Capture the cell that displays the provided text and extract its [x, y] central coordinate. 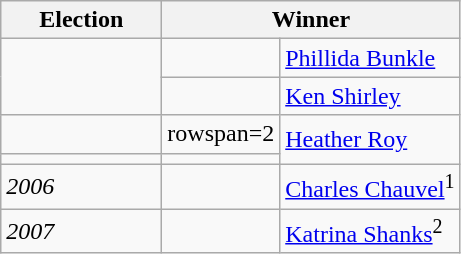
Charles Chauvel1 [370, 186]
Heather Roy [370, 140]
Phillida Bunkle [370, 58]
2007 [82, 232]
Winner [311, 20]
Katrina Shanks2 [370, 232]
Ken Shirley [370, 96]
2006 [82, 186]
rowspan=2 [221, 134]
Election [82, 20]
